Pinpoint the cell where the given text exists, returning its [X, Y] midpoint coordinate. 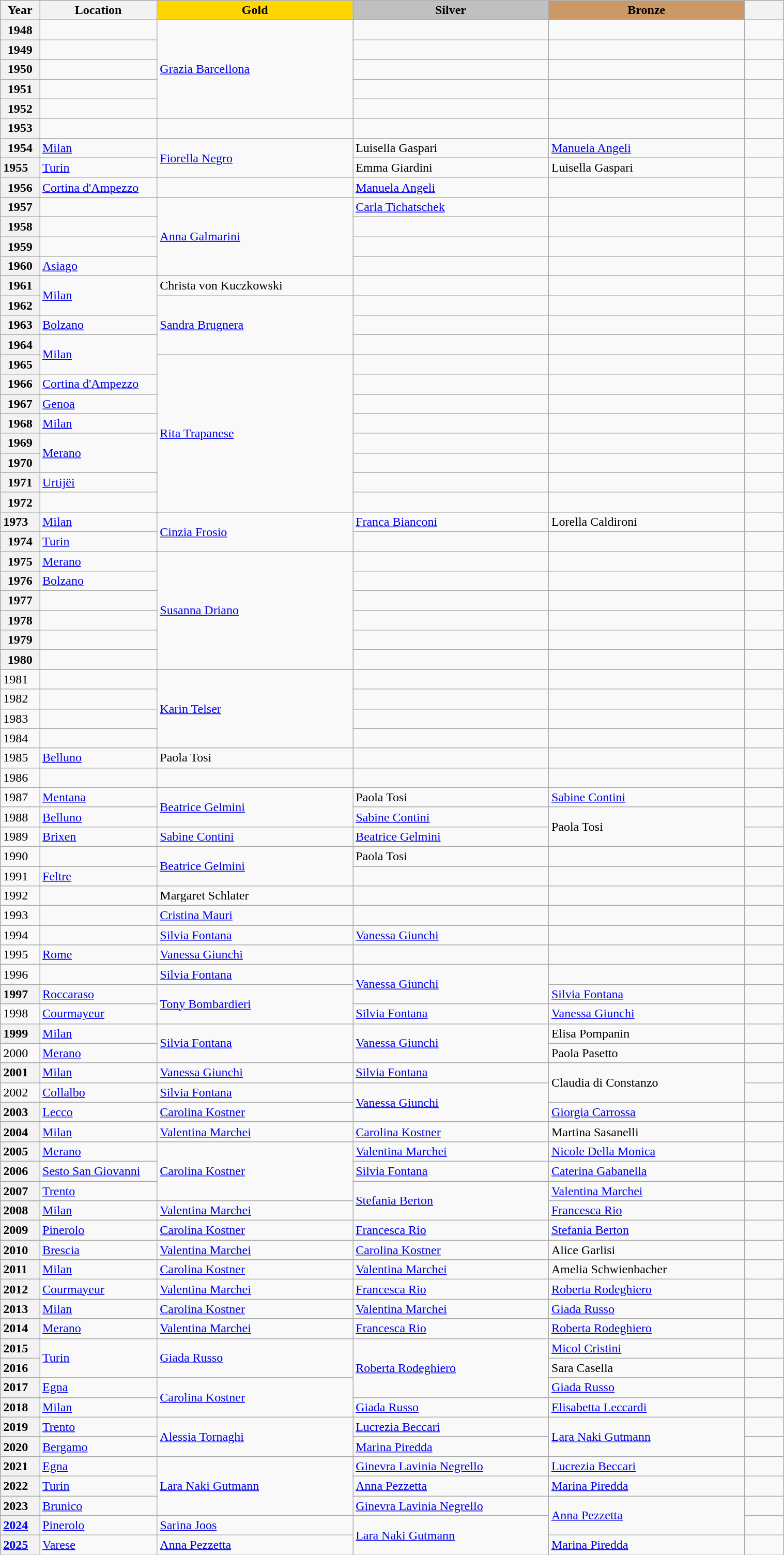
1995 [20, 955]
Bergamo [98, 1446]
1952 [20, 109]
Varese [98, 1545]
1985 [20, 758]
1969 [20, 443]
Cinzia Frosio [255, 531]
1960 [20, 266]
Anna Galmarini [255, 236]
Bronze [646, 10]
1982 [20, 699]
2012 [20, 1289]
1961 [20, 286]
1994 [20, 935]
1953 [20, 128]
1993 [20, 916]
2014 [20, 1329]
1980 [20, 660]
1997 [20, 994]
2011 [20, 1270]
Rita Trapanese [255, 433]
Claudia di Constanzo [646, 1083]
Susanna Driano [255, 610]
Year [20, 10]
2013 [20, 1309]
2004 [20, 1132]
2007 [20, 1191]
Martina Sasanelli [646, 1132]
Sandra Brugnera [255, 325]
Brixen [98, 836]
1975 [20, 561]
1949 [20, 50]
Genoa [98, 404]
1955 [20, 167]
2025 [20, 1545]
Lecco [98, 1112]
1970 [20, 463]
1962 [20, 306]
1990 [20, 856]
Brunico [98, 1506]
2022 [20, 1486]
1986 [20, 777]
1956 [20, 187]
1981 [20, 679]
1999 [20, 1033]
1971 [20, 482]
1950 [20, 69]
1987 [20, 797]
Location [98, 10]
2002 [20, 1092]
Cristina Mauri [255, 916]
Brescia [98, 1250]
1988 [20, 817]
1967 [20, 404]
Alessia Tornaghi [255, 1437]
Fiorella Negro [255, 158]
Feltre [98, 876]
Giorgia Carrossa [646, 1112]
Margaret Schlater [255, 896]
1983 [20, 719]
Asiago [98, 266]
Amelia Schwienbacher [646, 1270]
2009 [20, 1230]
2017 [20, 1388]
1998 [20, 1014]
1963 [20, 325]
1968 [20, 423]
1948 [20, 30]
1973 [20, 522]
Urtijëi [98, 482]
2001 [20, 1073]
Carla Tichatschek [451, 207]
Elisa Pompanin [646, 1033]
Franca Bianconi [451, 522]
Micol Cristini [646, 1348]
1977 [20, 601]
1992 [20, 896]
Emma Giardini [451, 167]
2003 [20, 1112]
1976 [20, 581]
2023 [20, 1506]
Nicole Della Monica [646, 1151]
Sesto San Giovanni [98, 1171]
1958 [20, 226]
2000 [20, 1053]
1957 [20, 207]
2016 [20, 1368]
1951 [20, 89]
1996 [20, 974]
Elisabetta Leccardi [646, 1407]
Alice Garlisi [646, 1250]
Gold [255, 10]
1979 [20, 640]
Tony Bombardieri [255, 1004]
Roccaraso [98, 994]
Mentana [98, 797]
Collalbo [98, 1092]
1972 [20, 502]
1966 [20, 384]
1991 [20, 876]
1964 [20, 345]
Rome [98, 955]
1965 [20, 364]
Karin Telser [255, 709]
1978 [20, 620]
2020 [20, 1446]
1984 [20, 738]
Lorella Caldironi [646, 522]
2005 [20, 1151]
1954 [20, 148]
1959 [20, 247]
Sara Casella [646, 1368]
1989 [20, 836]
2018 [20, 1407]
Caterina Gabanella [646, 1171]
2008 [20, 1211]
Christa von Kuczkowski [255, 286]
2021 [20, 1466]
Grazia Barcellona [255, 69]
2019 [20, 1427]
Silver [451, 10]
2015 [20, 1348]
2006 [20, 1171]
2010 [20, 1250]
1974 [20, 541]
Paola Pasetto [646, 1053]
Sarina Joos [255, 1526]
2024 [20, 1526]
